For the text-containing cell, return its midpoint in [X, Y] coordinate format. 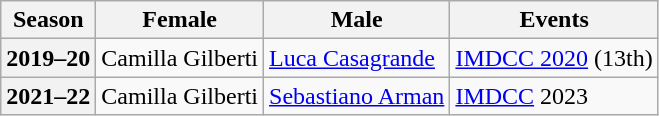
Female [180, 20]
Male [357, 20]
2019–20 [48, 58]
IMDCC 2020 (13th) [554, 58]
IMDCC 2023 [554, 96]
Sebastiano Arman [357, 96]
Season [48, 20]
Events [554, 20]
2021–22 [48, 96]
Luca Casagrande [357, 58]
